Find where the given text appears and provide that cell's center as [X, Y] coordinate. 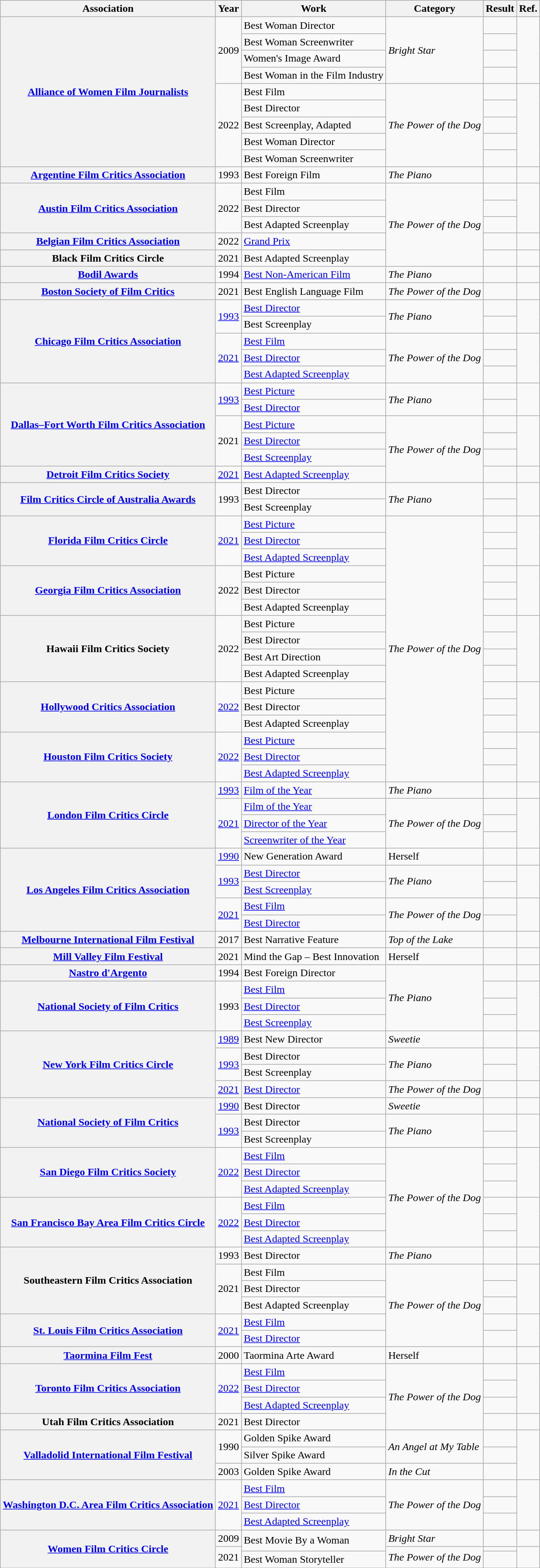
Women Film Critics Circle [108, 1549]
Grand Prix [314, 242]
New Generation Award [314, 857]
Utah Film Critics Association [108, 1422]
Argentine Film Critics Association [108, 175]
Best Woman in the Film Industry [314, 75]
Mind the Gap – Best Innovation [314, 956]
Southeastern Film Critics Association [108, 1280]
Toronto Film Critics Association [108, 1388]
Women's Image Award [314, 59]
Director of the Year [314, 823]
Boston Society of Film Critics [108, 291]
Austin Film Critics Association [108, 208]
Mill Valley Film Festival [108, 956]
Category [434, 9]
Florida Film Critics Circle [108, 541]
Best Narrative Feature [314, 939]
Los Angeles Film Critics Association [108, 890]
Detroit Film Critics Society [108, 474]
Association [108, 9]
Result [500, 9]
St. Louis Film Critics Association [108, 1330]
1989 [228, 1040]
San Francisco Bay Area Film Critics Circle [108, 1222]
London Film Critics Circle [108, 815]
Georgia Film Critics Association [108, 591]
Best English Language Film [314, 291]
Best Movie By a Woman [314, 1540]
Best Non-American Film [314, 275]
Melbourne International Film Festival [108, 939]
Taormina Arte Award [314, 1355]
Hollywood Critics Association [108, 707]
Valladolid International Film Festival [108, 1455]
New York Film Critics Circle [108, 1064]
Film Critics Circle of Australia Awards [108, 499]
Ref. [529, 9]
Hawaii Film Critics Society [108, 649]
2000 [228, 1355]
An Angel at My Table [434, 1447]
Alliance of Women Film Journalists [108, 92]
Black Film Critics Circle [108, 258]
Best Woman Storyteller [314, 1560]
Best Foreign Director [314, 973]
2003 [228, 1471]
Silver Spike Award [314, 1455]
In the Cut [434, 1471]
Best Art Direction [314, 657]
Top of the Lake [434, 939]
Chicago Film Critics Association [108, 341]
San Diego Film Critics Society [108, 1172]
Belgian Film Critics Association [108, 242]
Work [314, 9]
Taormina Film Fest [108, 1355]
Year [228, 9]
Dallas–Fort Worth Film Critics Association [108, 424]
Houston Film Critics Society [108, 757]
2017 [228, 939]
Nastro d'Argento [108, 973]
Best Screenplay, Adapted [314, 125]
Bodil Awards [108, 275]
Best Foreign Film [314, 175]
Washington D.C. Area Film Critics Association [108, 1505]
Screenwriter of the Year [314, 840]
Best New Director [314, 1040]
